Output the (x, y) coordinate of the center of the cell containing the given text.  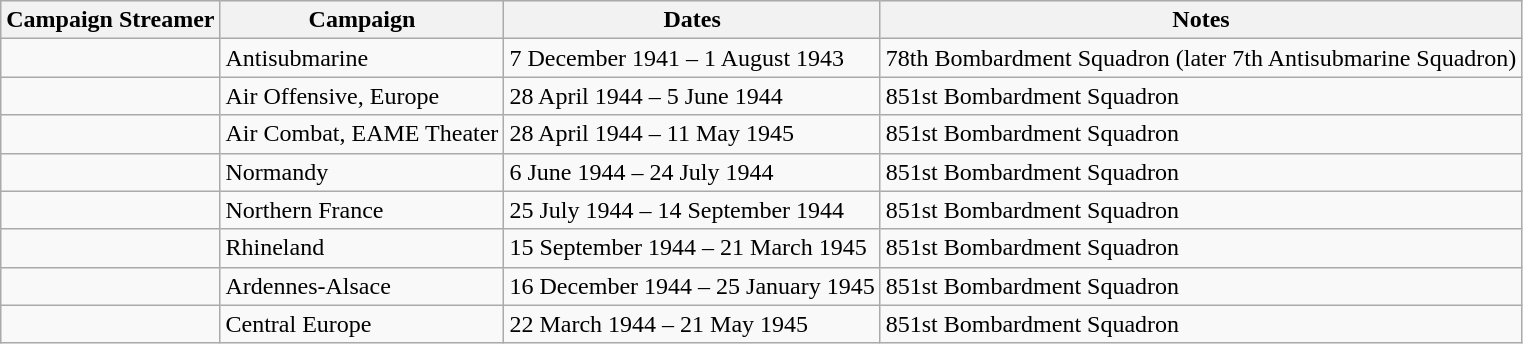
Central Europe (362, 324)
22 March 1944 – 21 May 1945 (692, 324)
Campaign (362, 20)
15 September 1944 – 21 March 1945 (692, 248)
78th Bombardment Squadron (later 7th Antisubmarine Squadron) (1201, 58)
Ardennes-Alsace (362, 286)
Air Offensive, Europe (362, 96)
Dates (692, 20)
28 April 1944 – 5 June 1944 (692, 96)
16 December 1944 – 25 January 1945 (692, 286)
28 April 1944 – 11 May 1945 (692, 134)
25 July 1944 – 14 September 1944 (692, 210)
7 December 1941 – 1 August 1943 (692, 58)
6 June 1944 – 24 July 1944 (692, 172)
Northern France (362, 210)
Notes (1201, 20)
Campaign Streamer (110, 20)
Antisubmarine (362, 58)
Air Combat, EAME Theater (362, 134)
Normandy (362, 172)
Rhineland (362, 248)
